Locate the cell with the specified text and output its (x, y) center coordinate. 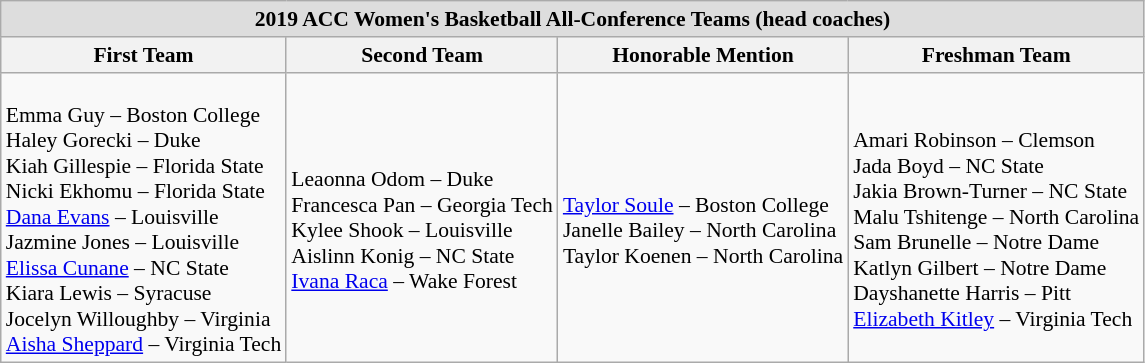
Honorable Mention (703, 55)
Taylor Soule – Boston College Janelle Bailey – North Carolina Taylor Koenen – North Carolina (703, 218)
Leaonna Odom – Duke Francesca Pan – Georgia Tech Kylee Shook – Louisville Aislinn Konig – NC State Ivana Raca – Wake Forest (422, 218)
First Team (144, 55)
2019 ACC Women's Basketball All-Conference Teams (head coaches) (572, 19)
Second Team (422, 55)
Freshman Team (996, 55)
